Scan for the cell matching the given text and deliver its (X, Y) coordinate at center. 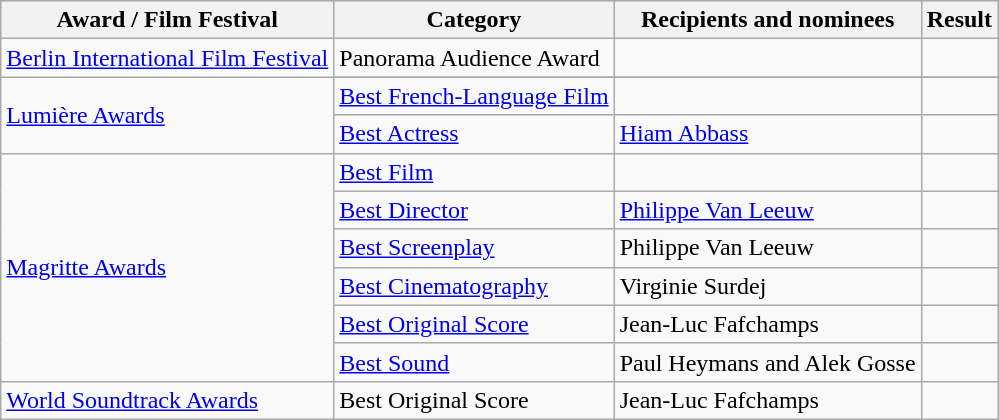
Best Cinematography (474, 286)
Virginie Surdej (768, 286)
Best Actress (474, 134)
Best Film (474, 172)
Category (474, 20)
Best Screenplay (474, 248)
Best Director (474, 210)
World Soundtrack Awards (168, 400)
Recipients and nominees (768, 20)
Award / Film Festival (168, 20)
Panorama Audience Award (474, 58)
Best French-Language Film (474, 96)
Hiam Abbass (768, 134)
Magritte Awards (168, 267)
Paul Heymans and Alek Gosse (768, 362)
Best Sound (474, 362)
Berlin International Film Festival (168, 58)
Result (959, 20)
Lumière Awards (168, 115)
